Locate the cell with the specified text and output its [X, Y] center coordinate. 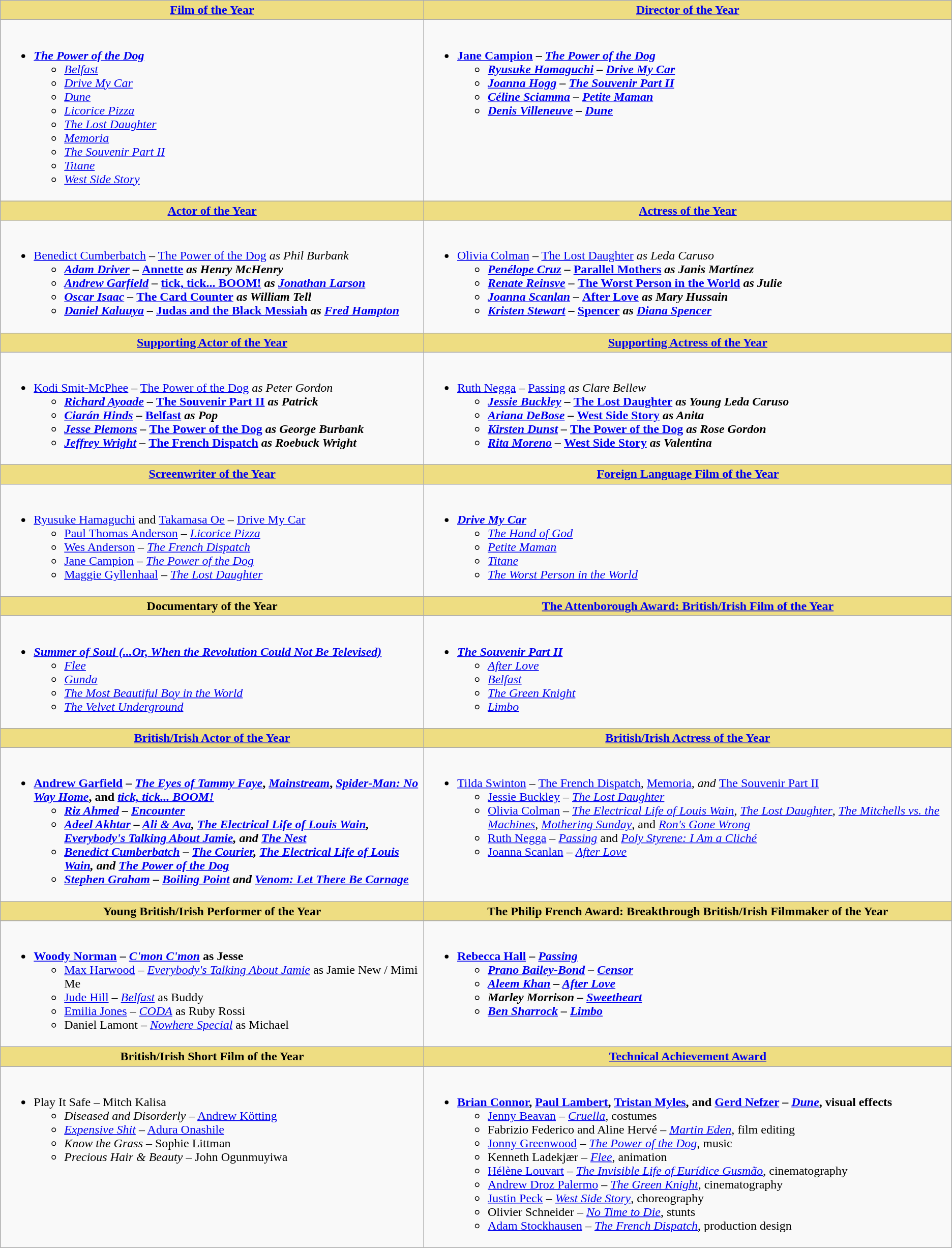
Drive My CarThe Hand of GodPetite MamanTitaneThe Worst Person in the World [688, 540]
Summer of Soul (...Or, When the Revolution Could Not Be Televised)FleeGundaThe Most Beautiful Boy in the WorldThe Velvet Underground [213, 672]
Director of the Year [688, 10]
The Power of the DogBelfastDrive My CarDuneLicorice PizzaThe Lost DaughterMemoriaThe Souvenir Part IITitaneWest Side Story [213, 110]
Young British/Irish Performer of the Year [213, 911]
The Philip French Award: Breakthrough British/Irish Filmmaker of the Year [688, 911]
Documentary of the Year [213, 606]
Foreign Language Film of the Year [688, 474]
Film of the Year [213, 10]
The Souvenir Part IIAfter LoveBelfastThe Green KnightLimbo [688, 672]
Supporting Actor of the Year [213, 342]
Technical Achievement Award [688, 1057]
Supporting Actress of the Year [688, 342]
Screenwriter of the Year [213, 474]
British/Irish Short Film of the Year [213, 1057]
Actor of the Year [213, 211]
British/Irish Actor of the Year [213, 738]
British/Irish Actress of the Year [688, 738]
Rebecca Hall – PassingPrano Bailey-Bond – CensorAleem Khan – After LoveMarley Morrison – SweetheartBen Sharrock – Limbo [688, 984]
The Attenborough Award: British/Irish Film of the Year [688, 606]
Actress of the Year [688, 211]
